Search for the cell housing the specified text and yield its [x, y] center coordinate. 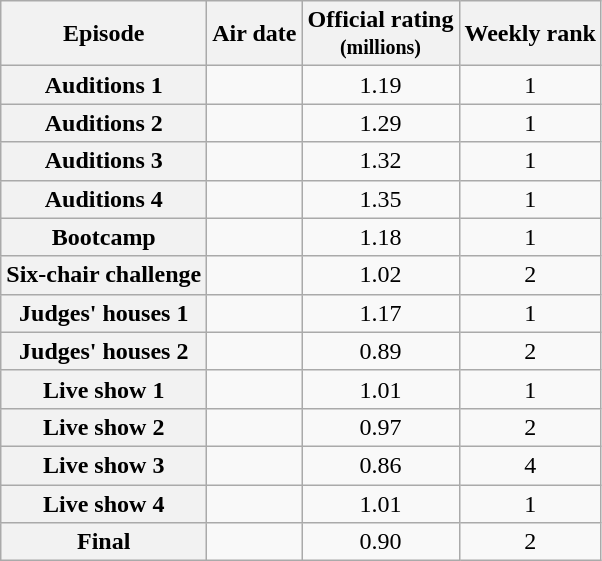
Weekly rank [530, 34]
Air date [254, 34]
1.19 [380, 85]
1.17 [380, 313]
Episode [104, 34]
Auditions 1 [104, 85]
Final [104, 542]
Bootcamp [104, 237]
4 [530, 465]
Official rating(millions) [380, 34]
1.35 [380, 199]
Judges' houses 1 [104, 313]
0.86 [380, 465]
Auditions 4 [104, 199]
0.89 [380, 351]
1.29 [380, 123]
1.18 [380, 237]
Six-chair challenge [104, 275]
Auditions 2 [104, 123]
0.90 [380, 542]
Live show 3 [104, 465]
1.32 [380, 161]
Live show 1 [104, 389]
1.02 [380, 275]
Auditions 3 [104, 161]
Live show 2 [104, 427]
Live show 4 [104, 503]
Judges' houses 2 [104, 351]
0.97 [380, 427]
